Search for the cell housing the specified text and yield its [X, Y] center coordinate. 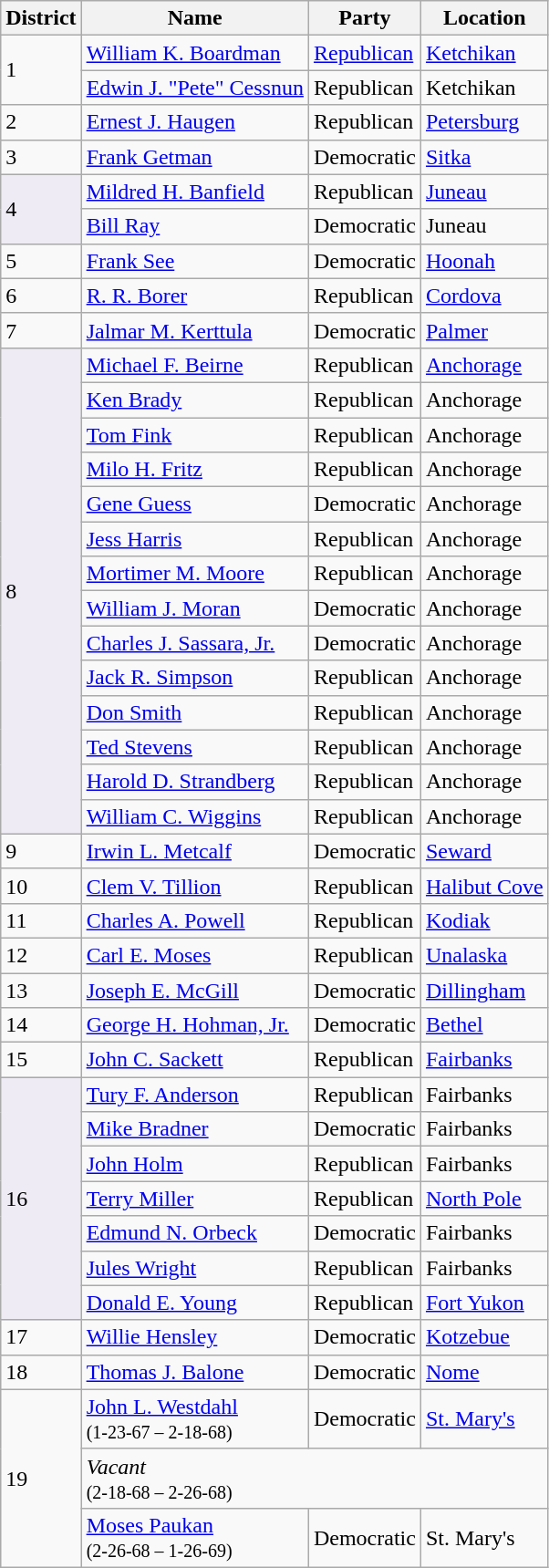
Carl E. Moses [195, 955]
Kodiak [484, 920]
19 [41, 1478]
Kotzebue [484, 1337]
Frank See [195, 261]
Sitka [484, 157]
2 [41, 122]
Frank Getman [195, 157]
Ted Stevens [195, 747]
Mortimer M. Moore [195, 574]
Edwin J. "Pete" Cessnun [195, 88]
Michael F. Beirne [195, 365]
Harold D. Strandberg [195, 782]
6 [41, 296]
4 [41, 209]
Location [484, 18]
Bethel [484, 1025]
Donald E. Young [195, 1303]
William K. Boardman [195, 53]
1 [41, 70]
3 [41, 157]
William C. Wiggins [195, 816]
11 [41, 920]
John C. Sackett [195, 1060]
Jack R. Simpson [195, 678]
Tury F. Anderson [195, 1095]
13 [41, 990]
18 [41, 1372]
William J. Moran [195, 608]
Irwin L. Metcalf [195, 851]
Name [195, 18]
15 [41, 1060]
Jalmar M. Kerttula [195, 330]
Unalaska [484, 955]
9 [41, 851]
16 [41, 1199]
Palmer [484, 330]
Jules Wright [195, 1268]
Seward [484, 851]
Don Smith [195, 712]
Mildred H. Banfield [195, 192]
Hoonah [484, 261]
George H. Hohman, Jr. [195, 1025]
Clem V. Tillion [195, 886]
Charles J. Sassara, Jr. [195, 643]
Terry Miller [195, 1199]
Charles A. Powell [195, 920]
Vacant(2-18-68 – 2-26-68) [315, 1478]
Bill Ray [195, 226]
Tom Fink [195, 435]
John L. Westdahl(1-23-67 – 2-18-68) [195, 1419]
Milo H. Fritz [195, 470]
Dillingham [484, 990]
12 [41, 955]
Party [365, 18]
14 [41, 1025]
Halibut Cove [484, 886]
Jess Harris [195, 539]
District [41, 18]
Ken Brady [195, 400]
Thomas J. Balone [195, 1372]
Mike Bradner [195, 1129]
Gene Guess [195, 504]
8 [41, 591]
Ernest J. Haugen [195, 122]
7 [41, 330]
Edmund N. Orbeck [195, 1233]
Petersburg [484, 122]
R. R. Borer [195, 296]
Joseph E. McGill [195, 990]
17 [41, 1337]
John Holm [195, 1164]
North Pole [484, 1199]
5 [41, 261]
Cordova [484, 296]
Willie Hensley [195, 1337]
Fort Yukon [484, 1303]
Moses Paukan(2-26-68 – 1-26-69) [195, 1538]
Nome [484, 1372]
10 [41, 886]
